Locate the cell with the specified text and output its [x, y] center coordinate. 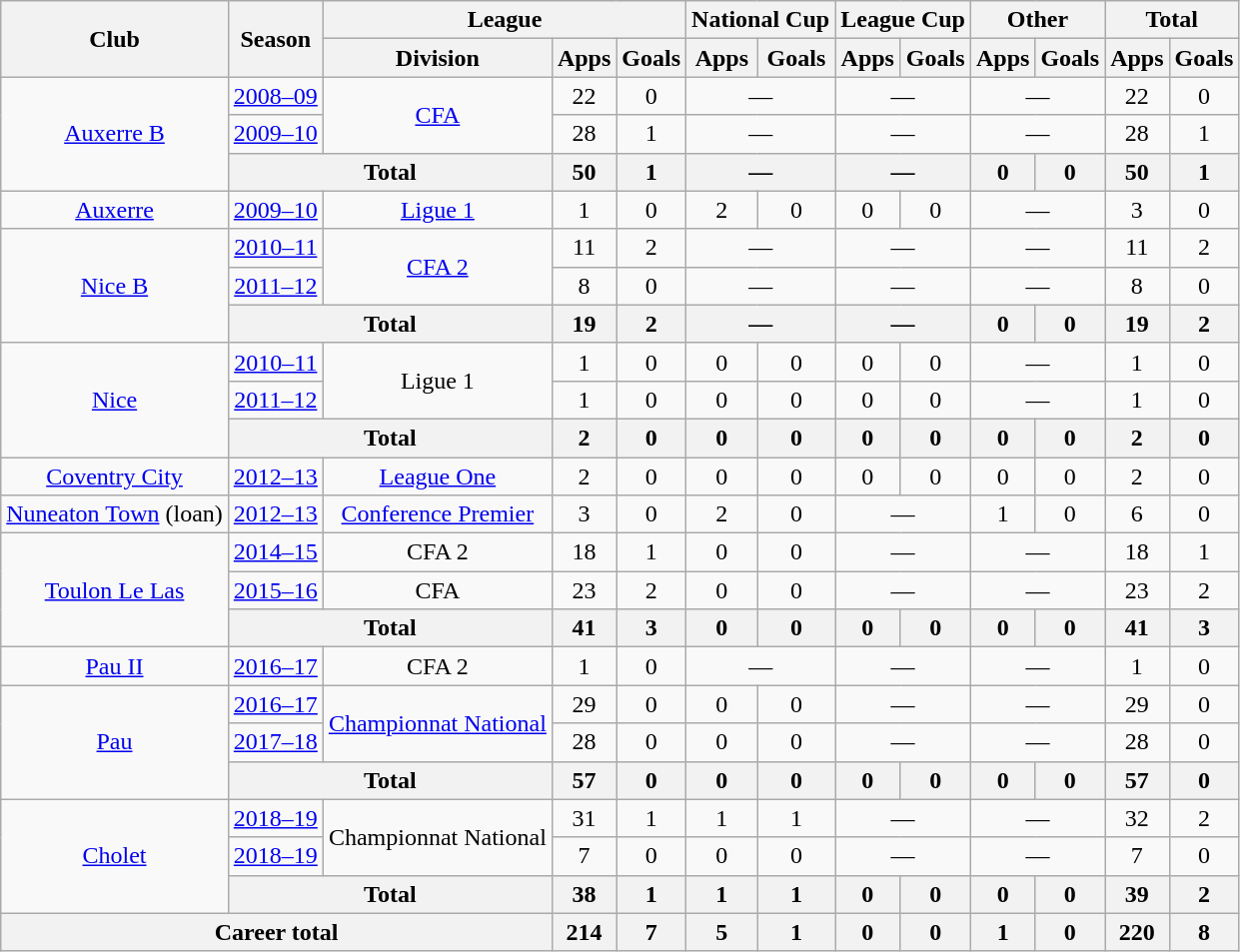
2014–15 [276, 552]
Cholet [115, 856]
220 [1137, 932]
2017–18 [276, 742]
32 [1137, 818]
Nice [115, 400]
6 [1137, 514]
Season [276, 39]
Other [1037, 20]
Club [115, 39]
Auxerre B [115, 134]
Pau II [115, 666]
Nuneaton Town (loan) [115, 514]
Pau [115, 742]
Conference Premier [438, 514]
2008–09 [276, 96]
League Cup [903, 20]
38 [584, 894]
Career total [277, 932]
Division [438, 58]
214 [584, 932]
National Cup [761, 20]
League [504, 20]
Toulon Le Las [115, 590]
League One [438, 476]
2015–16 [276, 590]
Coventry City [115, 476]
39 [1137, 894]
5 [722, 932]
Nice B [115, 286]
31 [584, 818]
Auxerre [115, 210]
